Extract the (x, y) coordinate from the center of the cell holding the provided text.  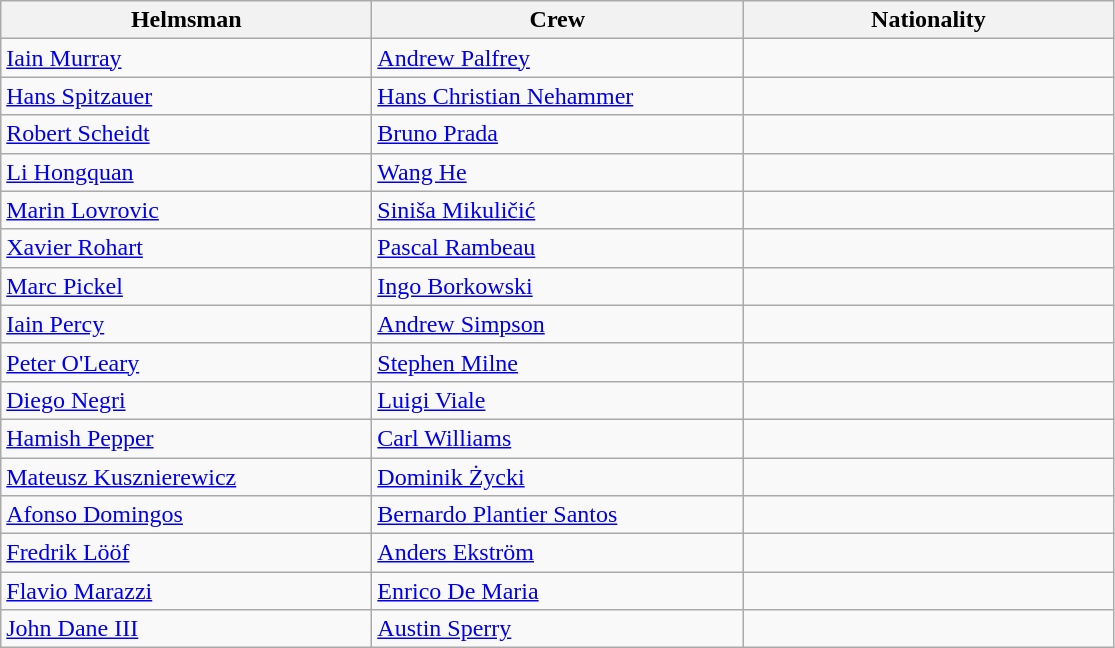
Mateusz Kusznierewicz (186, 477)
Marc Pickel (186, 286)
Ingo Borkowski (558, 286)
Crew (558, 20)
Andrew Simpson (558, 324)
Stephen Milne (558, 362)
Bernardo Plantier Santos (558, 515)
Bruno Prada (558, 134)
Luigi Viale (558, 400)
Helmsman (186, 20)
John Dane III (186, 629)
Fredrik Lööf (186, 553)
Peter O'Leary (186, 362)
Dominik Życki (558, 477)
Robert Scheidt (186, 134)
Hamish Pepper (186, 438)
Pascal Rambeau (558, 248)
Afonso Domingos (186, 515)
Nationality (928, 20)
Marin Lovrovic (186, 210)
Li Hongquan (186, 172)
Hans Spitzauer (186, 96)
Iain Murray (186, 58)
Wang He (558, 172)
Andrew Palfrey (558, 58)
Diego Negri (186, 400)
Xavier Rohart (186, 248)
Flavio Marazzi (186, 591)
Hans Christian Nehammer (558, 96)
Siniša Mikuličić (558, 210)
Enrico De Maria (558, 591)
Anders Ekström (558, 553)
Austin Sperry (558, 629)
Carl Williams (558, 438)
Iain Percy (186, 324)
